Capture the cell that displays the provided text and extract its (X, Y) central coordinate. 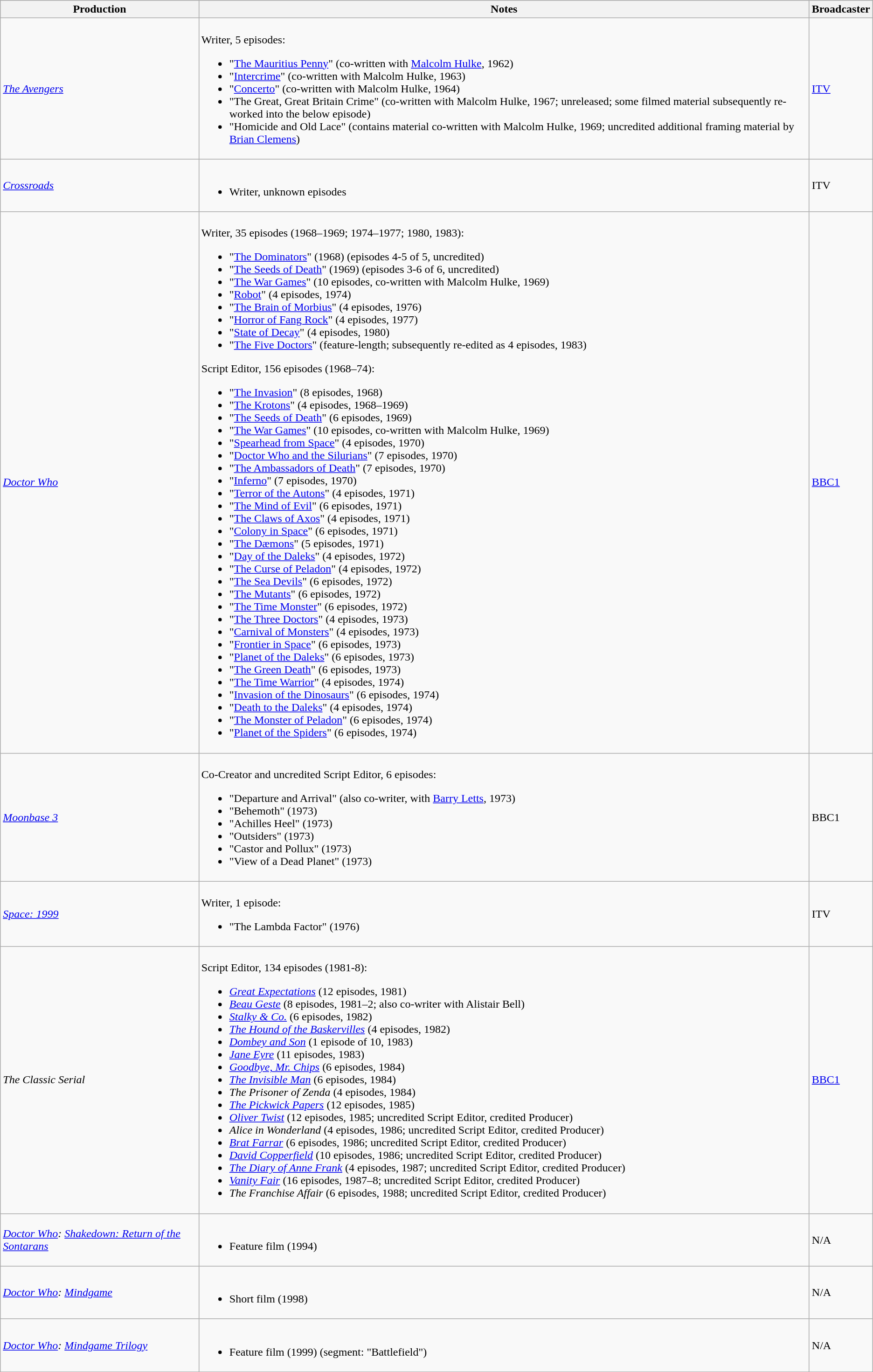
Notes (504, 9)
Writer, 1 episode:"The Lambda Factor" (1976) (504, 914)
The Classic Serial (100, 1080)
Writer, unknown episodes (504, 186)
Space: 1999 (100, 914)
Moonbase 3 (100, 817)
The Avengers (100, 89)
Doctor Who: Shakedown: Return of the Sontarans (100, 1240)
Doctor Who: Mindgame Trilogy (100, 1345)
Production (100, 9)
Doctor Who (100, 482)
Broadcaster (841, 9)
Feature film (1994) (504, 1240)
Short film (1998) (504, 1292)
Doctor Who: Mindgame (100, 1292)
Crossroads (100, 186)
Feature film (1999) (segment: "Battlefield") (504, 1345)
